Identify which cell holds the provided text, then report its (X, Y) central coordinate. 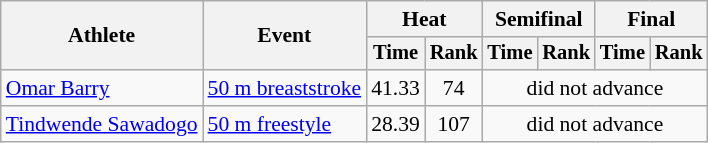
Final (651, 19)
50 m breaststroke (285, 88)
Semifinal (538, 19)
41.33 (396, 88)
28.39 (396, 124)
50 m freestyle (285, 124)
Tindwende Sawadogo (102, 124)
74 (454, 88)
107 (454, 124)
Event (285, 36)
Athlete (102, 36)
Heat (424, 19)
Omar Barry (102, 88)
